Find where the given text appears and provide that cell's center as (X, Y) coordinate. 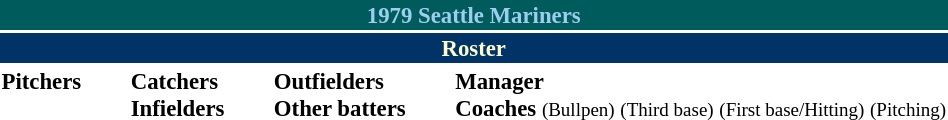
Roster (474, 48)
1979 Seattle Mariners (474, 15)
